Capture the cell that displays the provided text and extract its (x, y) central coordinate. 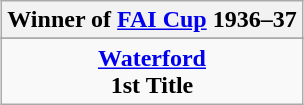
Winner of FAI Cup 1936–37 (152, 20)
Waterford1st Title (152, 72)
